Capture the cell that displays the provided text and extract its (x, y) central coordinate. 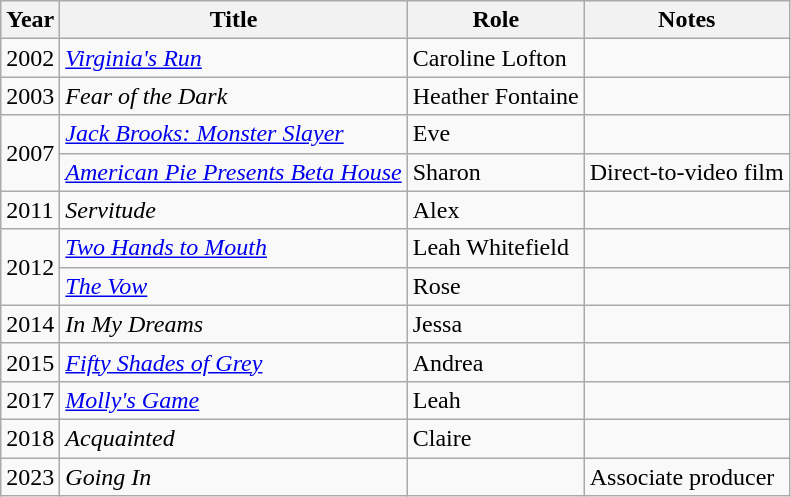
2007 (30, 153)
Sharon (496, 172)
Fifty Shades of Grey (234, 362)
2018 (30, 438)
Direct-to-video film (686, 172)
Acquainted (234, 438)
Leah (496, 400)
In My Dreams (234, 324)
2002 (30, 58)
2017 (30, 400)
2003 (30, 96)
2011 (30, 210)
Going In (234, 477)
Notes (686, 20)
Year (30, 20)
Claire (496, 438)
2023 (30, 477)
The Vow (234, 286)
Caroline Lofton (496, 58)
Andrea (496, 362)
Rose (496, 286)
2014 (30, 324)
American Pie Presents Beta House (234, 172)
Jessa (496, 324)
Alex (496, 210)
2015 (30, 362)
Eve (496, 134)
Heather Fontaine (496, 96)
Virginia's Run (234, 58)
Title (234, 20)
Leah Whitefield (496, 248)
Fear of the Dark (234, 96)
2012 (30, 267)
Jack Brooks: Monster Slayer (234, 134)
Role (496, 20)
Associate producer (686, 477)
Two Hands to Mouth (234, 248)
Servitude (234, 210)
Molly's Game (234, 400)
